Find where the given text appears and provide that cell's center as [x, y] coordinate. 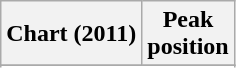
Peakposition [188, 34]
Chart (2011) [72, 34]
